Return (X, Y) of the center of cell containing provided text 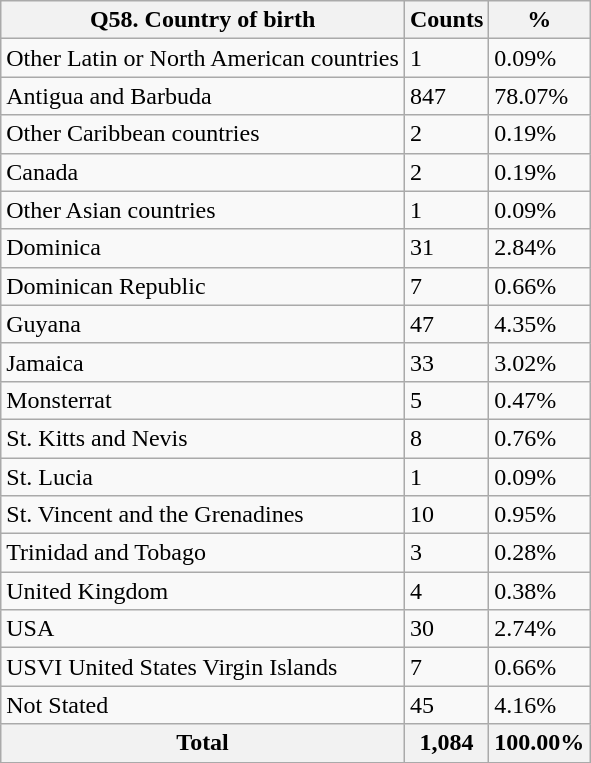
St. Vincent and the Grenadines (203, 515)
Counts (446, 20)
Dominica (203, 248)
Not Stated (203, 705)
2.74% (540, 629)
Monsterrat (203, 400)
31 (446, 248)
0.95% (540, 515)
Other Latin or North American countries (203, 58)
1,084 (446, 743)
Trinidad and Tobago (203, 553)
St. Lucia (203, 477)
Guyana (203, 324)
% (540, 20)
Total (203, 743)
Canada (203, 172)
78.07% (540, 96)
2.84% (540, 248)
47 (446, 324)
St. Kitts and Nevis (203, 438)
4.16% (540, 705)
Other Caribbean countries (203, 134)
0.76% (540, 438)
0.28% (540, 553)
0.47% (540, 400)
847 (446, 96)
5 (446, 400)
United Kingdom (203, 591)
Other Asian countries (203, 210)
45 (446, 705)
3 (446, 553)
33 (446, 362)
30 (446, 629)
3.02% (540, 362)
4.35% (540, 324)
0.38% (540, 591)
USVI United States Virgin Islands (203, 667)
100.00% (540, 743)
Dominican Republic (203, 286)
4 (446, 591)
10 (446, 515)
8 (446, 438)
Q58. Country of birth (203, 20)
Antigua and Barbuda (203, 96)
Jamaica (203, 362)
USA (203, 629)
